Locate the cell with the specified text and output its (x, y) center coordinate. 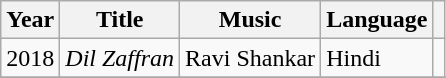
Ravi Shankar (250, 58)
Title (120, 20)
Dil Zaffran (120, 58)
2018 (30, 58)
Language (377, 20)
Year (30, 20)
Hindi (377, 58)
Music (250, 20)
